Extract the [X, Y] coordinate from the center of the cell holding the provided text.  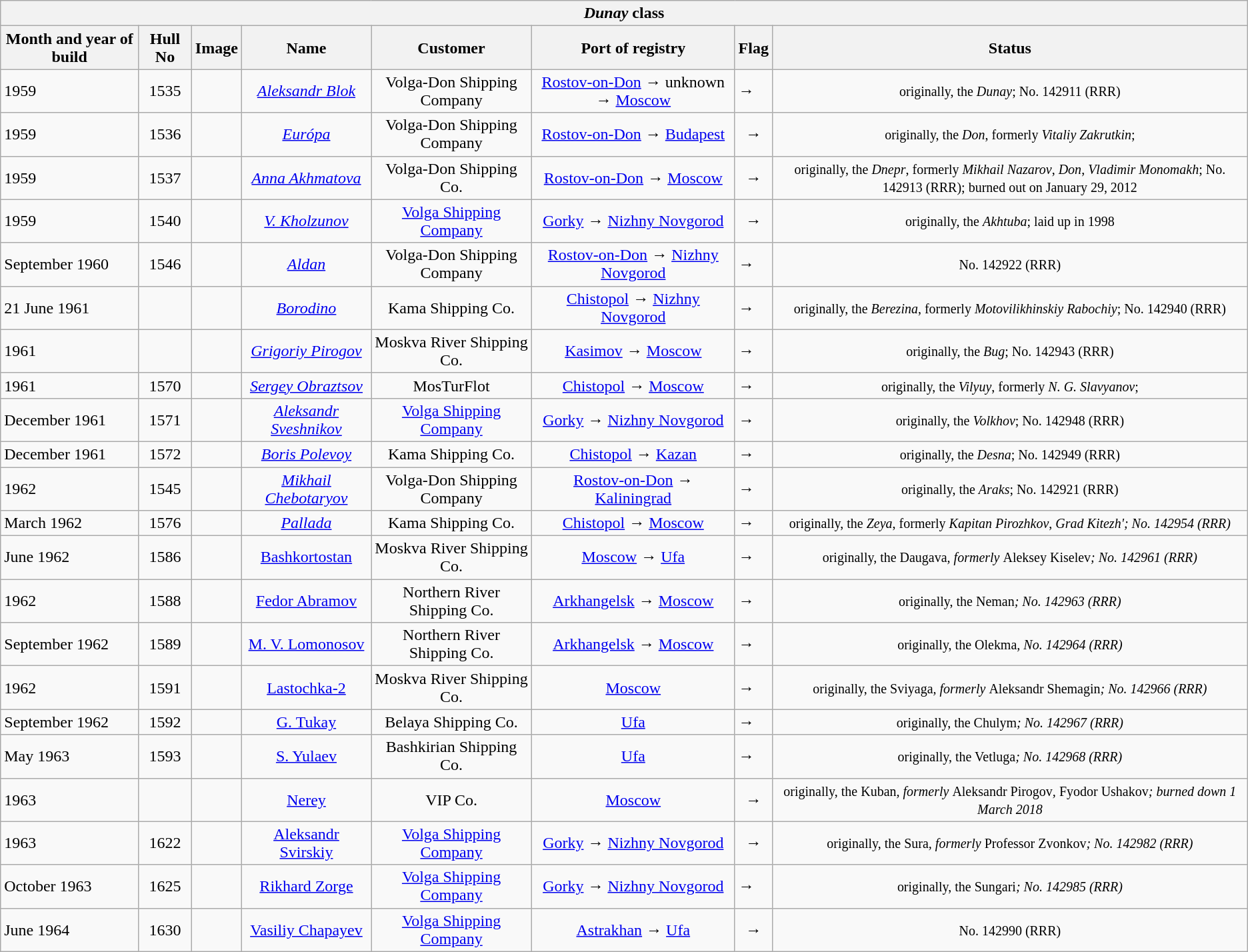
Customer [452, 48]
21 June 1961 [69, 308]
September 1960 [69, 264]
originally, the Vetluga; No. 142968 (RRR) [1009, 756]
1591 [165, 688]
Borodino [306, 308]
Moscow → Ufa [633, 557]
VIP Co. [452, 800]
Chistopol → Nizhny Novgorod [633, 308]
1576 [165, 523]
originally, the Sungari; No. 142985 (RRR) [1009, 887]
Bashkirian Shipping Co. [452, 756]
originally, the Akhtuba; laid up in 1998 [1009, 221]
October 1963 [69, 887]
Dunay class [624, 13]
Grigoriy Pirogov [306, 351]
Nerey [306, 800]
1546 [165, 264]
1570 [165, 385]
Month and year of build [69, 48]
Sergey Obraztsov [306, 385]
1630 [165, 929]
1593 [165, 756]
Rostov-on-Don → unknown → Moscow [633, 91]
Fedor Abramov [306, 601]
S. Yulaev [306, 756]
1540 [165, 221]
Rostov-on-Don → Budapest [633, 135]
originally, the Volkhov; No. 142948 (RRR) [1009, 420]
Mikhail Chebotaryov [306, 488]
June 1964 [69, 929]
Hull No [165, 48]
Európa [306, 135]
Belaya Shipping Co. [452, 722]
1622 [165, 843]
originally, the Kuban, formerly Aleksandr Pirogov, Fyodor Ushakov; burned down 1 March 2018 [1009, 800]
June 1962 [69, 557]
originally, the Berezina, formerly Motovilikhinskiy Rabochiy; No. 142940 (RRR) [1009, 308]
1537 [165, 177]
Aleksandr Blok [306, 91]
Bashkortostan [306, 557]
Status [1009, 48]
1589 [165, 644]
originally, the Araks; No. 142921 (RRR) [1009, 488]
originally, the Desna; No. 142949 (RRR) [1009, 454]
Aldan [306, 264]
Rostov-on-Don → Nizhny Novgorod [633, 264]
originally, the Daugava, formerly Aleksey Kiselev; No. 142961 (RRR) [1009, 557]
originally, the Olekma, No. 142964 (RRR) [1009, 644]
originally, the Sura, formerly Professor Zvonkov; No. 142982 (RRR) [1009, 843]
Rostov-on-Don → Kaliningrad [633, 488]
originally, the Bug; No. 142943 (RRR) [1009, 351]
No. 142990 (RRR) [1009, 929]
1536 [165, 135]
Name [306, 48]
1571 [165, 420]
No. 142922 (RRR) [1009, 264]
1588 [165, 601]
Flag [753, 48]
originally, the Sviyaga, formerly Aleksandr Shemagin; No. 142966 (RRR) [1009, 688]
Image [216, 48]
Kasimov → Moscow [633, 351]
1586 [165, 557]
1592 [165, 722]
originally, the Vilyuy, formerly N. G. Slavyanov; [1009, 385]
1535 [165, 91]
1572 [165, 454]
V. Kholzunov [306, 221]
Port of registry [633, 48]
Boris Polevoy [306, 454]
1625 [165, 887]
originally, the Dnepr, formerly Mikhail Nazarov, Don, Vladimir Monomakh; No. 142913 (RRR); burned out on January 29, 2012 [1009, 177]
Rikhard Zorge [306, 887]
Aleksandr Sveshnikov [306, 420]
MosTurFlot [452, 385]
May 1963 [69, 756]
G. Tukay [306, 722]
Anna Akhmatova [306, 177]
Aleksandr Svirskiy [306, 843]
1545 [165, 488]
Lastochka-2 [306, 688]
Pallada [306, 523]
originally, the Dunay; No. 142911 (RRR) [1009, 91]
originally, the Don, formerly Vitaliy Zakrutkin; [1009, 135]
Volga-Don Shipping Co. [452, 177]
Chistopol → Kazan [633, 454]
originally, the Zeya, formerly Kapitan Pirozhkov, Grad Kitezh'; No. 142954 (RRR) [1009, 523]
Astrakhan → Ufa [633, 929]
originally, the Neman; No. 142963 (RRR) [1009, 601]
M. V. Lomonosov [306, 644]
originally, the Chulym; No. 142967 (RRR) [1009, 722]
Vasiliy Chapayev [306, 929]
Rostov-on-Don → Moscow [633, 177]
March 1962 [69, 523]
